Return (X, Y) of the center of cell containing provided text 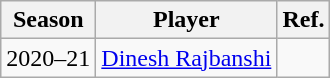
Ref. (304, 20)
Player (186, 20)
Season (48, 20)
Dinesh Rajbanshi (186, 58)
2020–21 (48, 58)
